From the cell containing the given text, extract its center point as [x, y] coordinate. 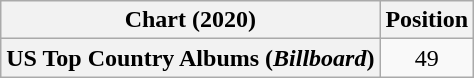
Position [427, 20]
49 [427, 58]
Chart (2020) [190, 20]
US Top Country Albums (Billboard) [190, 58]
